Locate the cell with the specified text and output its (X, Y) center coordinate. 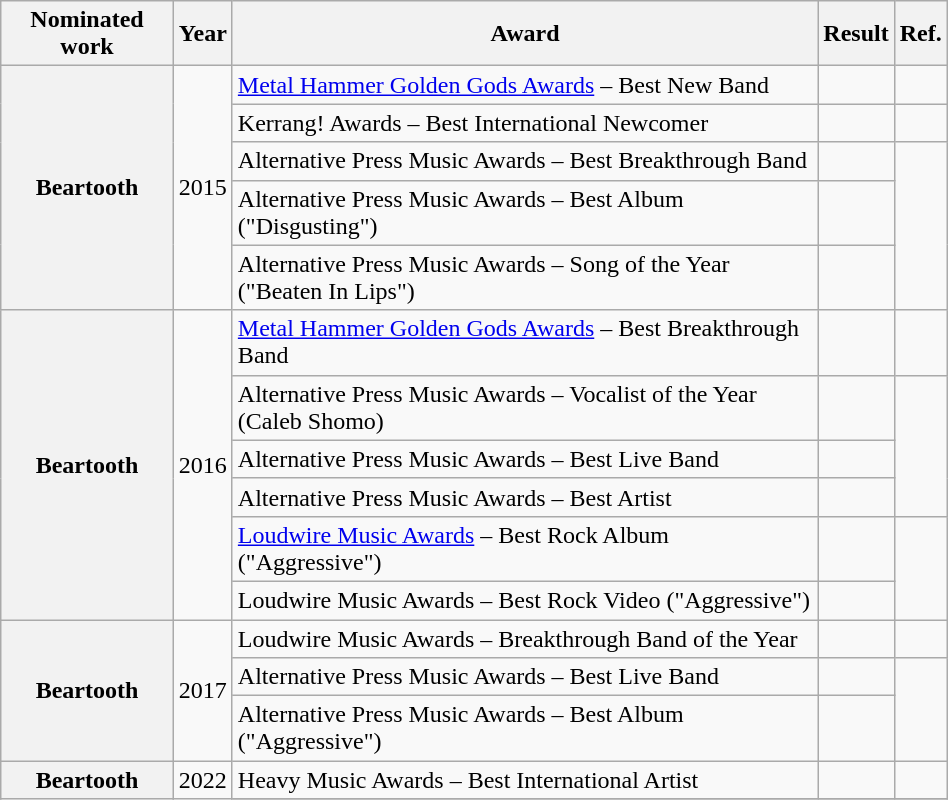
Kerrang! Awards – Best International Newcomer (524, 123)
Heavy Music Awards – Best International Artist (524, 780)
Alternative Press Music Awards – Song of the Year ("Beaten In Lips") (524, 278)
Ref. (920, 34)
Year (202, 34)
Loudwire Music Awards – Best Rock Video ("Aggressive") (524, 600)
Metal Hammer Golden Gods Awards – Best New Band (524, 85)
Metal Hammer Golden Gods Awards – Best Breakthrough Band (524, 342)
Award (524, 34)
Alternative Press Music Awards – Vocalist of the Year (Caleb Shomo) (524, 408)
2016 (202, 464)
Alternative Press Music Awards – Best Artist (524, 497)
Loudwire Music Awards – Breakthrough Band of the Year (524, 639)
2015 (202, 188)
Loudwire Music Awards – Best Rock Album ("Aggressive") (524, 548)
Alternative Press Music Awards – Best Album ("Disgusting") (524, 212)
2017 (202, 690)
Nominated work (88, 34)
Alternative Press Music Awards – Best Breakthrough Band (524, 161)
Alternative Press Music Awards – Best Album ("Aggressive") (524, 728)
2022 (202, 780)
Result (856, 34)
